Return [x, y] of the center of cell containing provided text 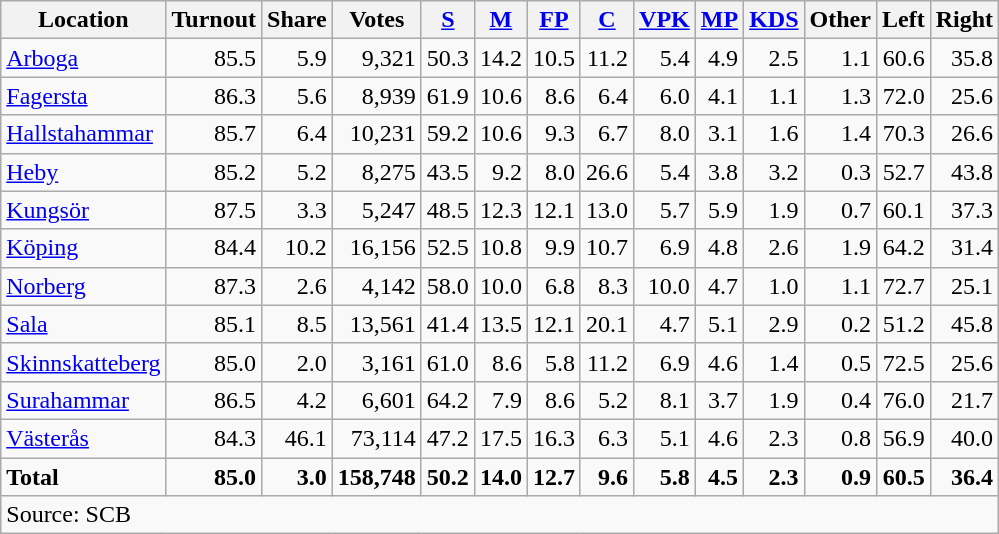
Fagersta [84, 96]
0.8 [840, 438]
16.3 [554, 438]
84.4 [214, 248]
6,601 [376, 400]
Hallstahammar [84, 134]
87.3 [214, 286]
9.2 [500, 172]
72.0 [903, 96]
0.5 [840, 362]
36.4 [964, 477]
MP [719, 20]
1.0 [774, 286]
S [448, 20]
87.5 [214, 210]
4.5 [719, 477]
85.1 [214, 324]
Norberg [84, 286]
60.5 [903, 477]
Right [964, 20]
12.7 [554, 477]
8.3 [606, 286]
10.8 [500, 248]
5,247 [376, 210]
9.9 [554, 248]
14.2 [500, 58]
3.2 [774, 172]
85.2 [214, 172]
Other [840, 20]
0.3 [840, 172]
Köping [84, 248]
6.0 [665, 96]
3,161 [376, 362]
8,275 [376, 172]
C [606, 20]
48.5 [448, 210]
12.3 [500, 210]
72.7 [903, 286]
Source: SCB [500, 515]
21.7 [964, 400]
31.4 [964, 248]
5.6 [298, 96]
59.2 [448, 134]
35.8 [964, 58]
56.9 [903, 438]
72.5 [903, 362]
8.1 [665, 400]
13.0 [606, 210]
14.0 [500, 477]
3.1 [719, 134]
Kungsör [84, 210]
9.3 [554, 134]
3.3 [298, 210]
3.7 [719, 400]
43.5 [448, 172]
Location [84, 20]
13,561 [376, 324]
158,748 [376, 477]
52.7 [903, 172]
13.5 [500, 324]
1.3 [840, 96]
52.5 [448, 248]
10,231 [376, 134]
4.1 [719, 96]
7.9 [500, 400]
9,321 [376, 58]
Total [84, 477]
Heby [84, 172]
6.3 [606, 438]
10.7 [606, 248]
8.5 [298, 324]
2.9 [774, 324]
50.3 [448, 58]
50.2 [448, 477]
Left [903, 20]
0.4 [840, 400]
M [500, 20]
51.2 [903, 324]
Arboga [84, 58]
25.1 [964, 286]
46.1 [298, 438]
2.5 [774, 58]
5.7 [665, 210]
60.6 [903, 58]
20.1 [606, 324]
6.7 [606, 134]
45.8 [964, 324]
47.2 [448, 438]
70.3 [903, 134]
10.5 [554, 58]
0.2 [840, 324]
2.0 [298, 362]
85.5 [214, 58]
1.6 [774, 134]
86.5 [214, 400]
0.7 [840, 210]
40.0 [964, 438]
Votes [376, 20]
4,142 [376, 286]
16,156 [376, 248]
6.8 [554, 286]
43.8 [964, 172]
84.3 [214, 438]
4.2 [298, 400]
85.7 [214, 134]
10.2 [298, 248]
17.5 [500, 438]
Sala [84, 324]
Share [298, 20]
58.0 [448, 286]
86.3 [214, 96]
61.9 [448, 96]
8,939 [376, 96]
60.1 [903, 210]
41.4 [448, 324]
61.0 [448, 362]
Turnout [214, 20]
4.8 [719, 248]
4.9 [719, 58]
3.8 [719, 172]
Västerås [84, 438]
0.9 [840, 477]
37.3 [964, 210]
Surahammar [84, 400]
KDS [774, 20]
Skinnskatteberg [84, 362]
FP [554, 20]
VPK [665, 20]
9.6 [606, 477]
3.0 [298, 477]
76.0 [903, 400]
73,114 [376, 438]
